Extract the (x, y) coordinate from the center of the cell holding the provided text.  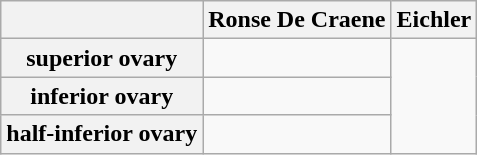
inferior ovary (102, 96)
Ronse De Craene (297, 20)
half-inferior ovary (102, 134)
superior ovary (102, 58)
Eichler (434, 20)
